Determine the (X, Y) coordinate at the center of the cell enclosing the given text.  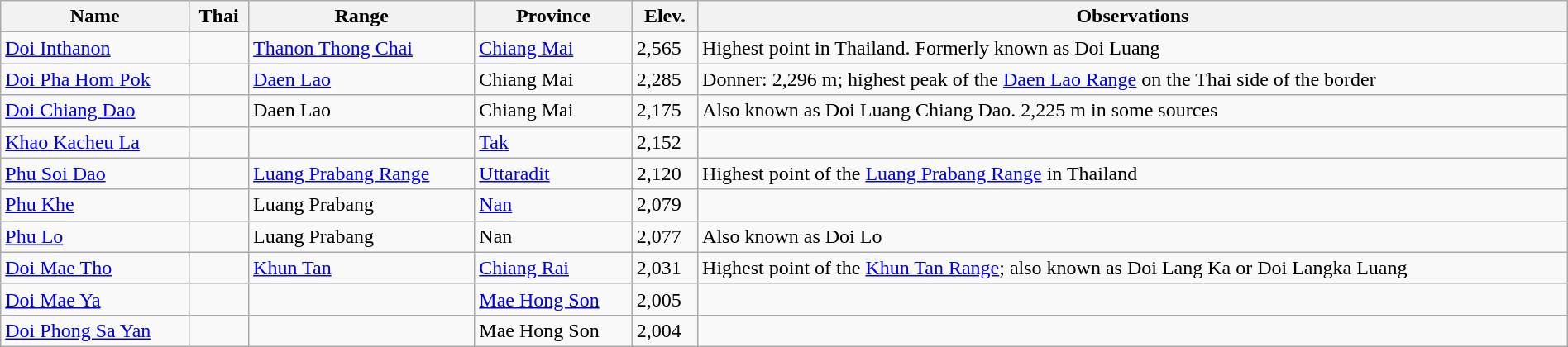
Thai (219, 17)
2,005 (665, 299)
2,077 (665, 236)
Luang Prabang Range (362, 173)
Highest point of the Luang Prabang Range in Thailand (1133, 173)
Thanon Thong Chai (362, 48)
Also known as Doi Lo (1133, 236)
2,031 (665, 268)
Name (95, 17)
2,285 (665, 79)
Phu Khe (95, 205)
Doi Pha Hom Pok (95, 79)
Doi Mae Ya (95, 299)
Doi Inthanon (95, 48)
Province (553, 17)
2,152 (665, 142)
Donner: 2,296 m; highest peak of the Daen Lao Range on the Thai side of the border (1133, 79)
Range (362, 17)
Tak (553, 142)
2,004 (665, 330)
2,175 (665, 111)
Highest point of the Khun Tan Range; also known as Doi Lang Ka or Doi Langka Luang (1133, 268)
Phu Soi Dao (95, 173)
Uttaradit (553, 173)
Observations (1133, 17)
Highest point in Thailand. Formerly known as Doi Luang (1133, 48)
2,079 (665, 205)
Doi Chiang Dao (95, 111)
Doi Mae Tho (95, 268)
Chiang Rai (553, 268)
2,120 (665, 173)
Also known as Doi Luang Chiang Dao. 2,225 m in some sources (1133, 111)
Khun Tan (362, 268)
Khao Kacheu La (95, 142)
Phu Lo (95, 236)
Elev. (665, 17)
Doi Phong Sa Yan (95, 330)
2,565 (665, 48)
